For the text-containing cell, return its midpoint in (X, Y) coordinate format. 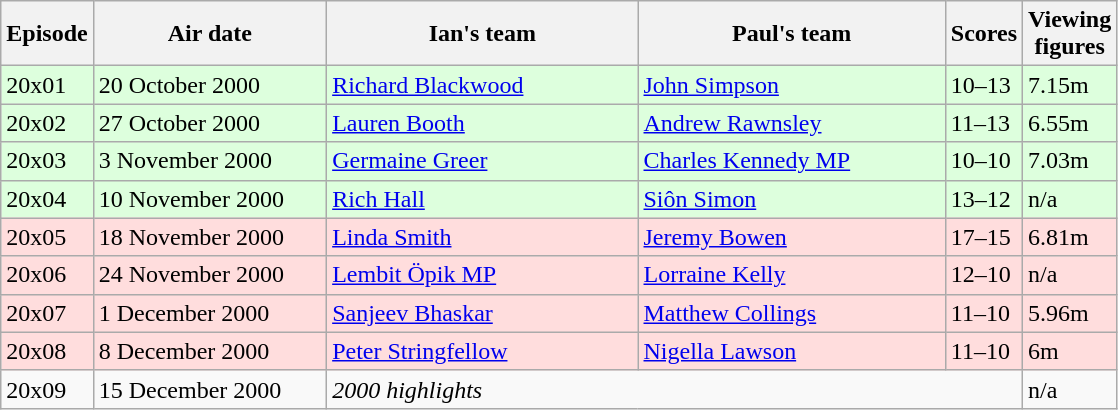
John Simpson (792, 85)
7.15m (1070, 85)
10–10 (984, 161)
Lorraine Kelly (792, 275)
6.81m (1070, 237)
Siôn Simon (792, 199)
3 November 2000 (210, 161)
20x06 (47, 275)
15 December 2000 (210, 389)
17–15 (984, 237)
20x07 (47, 313)
Ian's team (482, 34)
10–13 (984, 85)
1 December 2000 (210, 313)
Scores (984, 34)
Andrew Rawnsley (792, 123)
27 October 2000 (210, 123)
20x01 (47, 85)
24 November 2000 (210, 275)
Matthew Collings (792, 313)
Jeremy Bowen (792, 237)
2000 highlights (675, 389)
10 November 2000 (210, 199)
12–10 (984, 275)
20 October 2000 (210, 85)
20x03 (47, 161)
8 December 2000 (210, 351)
13–12 (984, 199)
20x09 (47, 389)
Lembit Öpik MP (482, 275)
Nigella Lawson (792, 351)
Air date (210, 34)
20x02 (47, 123)
11–13 (984, 123)
18 November 2000 (210, 237)
Rich Hall (482, 199)
Charles Kennedy MP (792, 161)
Paul's team (792, 34)
5.96m (1070, 313)
Peter Stringfellow (482, 351)
Germaine Greer (482, 161)
Linda Smith (482, 237)
Sanjeev Bhaskar (482, 313)
Viewing figures (1070, 34)
7.03m (1070, 161)
6m (1070, 351)
Episode (47, 34)
Richard Blackwood (482, 85)
6.55m (1070, 123)
Lauren Booth (482, 123)
20x08 (47, 351)
20x04 (47, 199)
20x05 (47, 237)
